Pinpoint the cell where the given text exists, returning its (X, Y) midpoint coordinate. 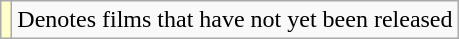
Denotes films that have not yet been released (235, 20)
